Provide the [X, Y] coordinate of the cell's center where the given text is located.  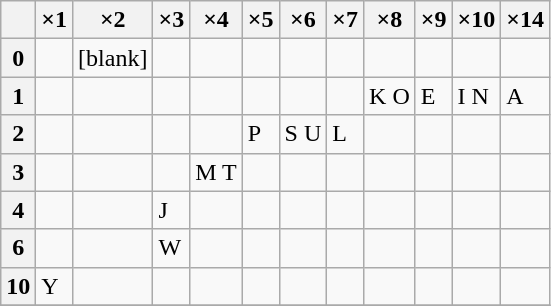
3 [18, 172]
×9 [434, 20]
6 [18, 248]
[blank] [113, 58]
×14 [526, 20]
×2 [113, 20]
×8 [390, 20]
4 [18, 210]
×7 [346, 20]
P [260, 134]
A [526, 96]
M T [216, 172]
2 [18, 134]
×6 [303, 20]
L [346, 134]
J [172, 210]
0 [18, 58]
I N [476, 96]
×5 [260, 20]
S U [303, 134]
×10 [476, 20]
K O [390, 96]
×1 [54, 20]
10 [18, 286]
×3 [172, 20]
E [434, 96]
1 [18, 96]
W [172, 248]
Y [54, 286]
×4 [216, 20]
